Detect which cell encompasses the target text, then output its [x, y] center coordinate. 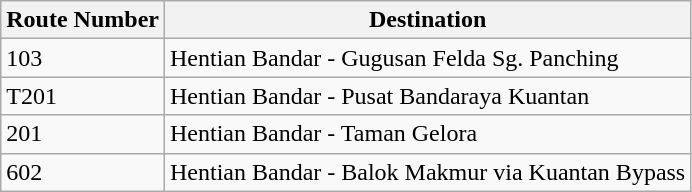
602 [83, 172]
Hentian Bandar - Balok Makmur via Kuantan Bypass [427, 172]
Hentian Bandar - Gugusan Felda Sg. Panching [427, 58]
Hentian Bandar - Pusat Bandaraya Kuantan [427, 96]
201 [83, 134]
Route Number [83, 20]
103 [83, 58]
Destination [427, 20]
Hentian Bandar - Taman Gelora [427, 134]
T201 [83, 96]
